Scan for the cell matching the given text and deliver its (x, y) coordinate at center. 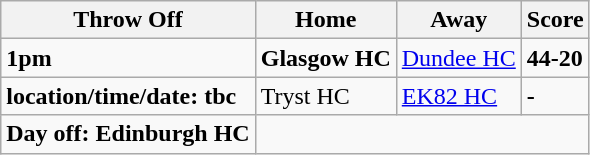
1pm (128, 58)
Away (458, 20)
44-20 (555, 58)
location/time/date: tbc (128, 96)
Home (326, 20)
- (555, 96)
Tryst HC (326, 96)
Dundee HC (458, 58)
Throw Off (128, 20)
Day off: Edinburgh HC (128, 134)
EK82 HC (458, 96)
Score (555, 20)
Glasgow HC (326, 58)
